Provide the (X, Y) coordinate of the cell's center where the given text is located.  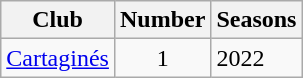
Seasons (256, 20)
Club (58, 20)
2022 (256, 58)
Number (162, 20)
1 (162, 58)
Cartaginés (58, 58)
